Search for the cell housing the specified text and yield its (x, y) center coordinate. 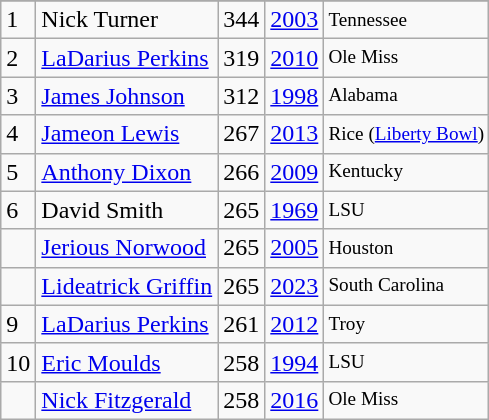
2016 (294, 400)
Troy (406, 324)
2013 (294, 134)
1969 (294, 210)
312 (242, 96)
261 (242, 324)
Jameon Lewis (127, 134)
Nick Turner (127, 20)
2012 (294, 324)
2009 (294, 172)
Eric Moulds (127, 362)
1994 (294, 362)
James Johnson (127, 96)
2010 (294, 58)
2003 (294, 20)
Kentucky (406, 172)
4 (18, 134)
6 (18, 210)
Anthony Dixon (127, 172)
1 (18, 20)
266 (242, 172)
2 (18, 58)
1998 (294, 96)
9 (18, 324)
3 (18, 96)
319 (242, 58)
2023 (294, 286)
South Carolina (406, 286)
267 (242, 134)
Jerious Norwood (127, 248)
Tennessee (406, 20)
10 (18, 362)
David Smith (127, 210)
2005 (294, 248)
Alabama (406, 96)
Lideatrick Griffin (127, 286)
344 (242, 20)
Houston (406, 248)
Nick Fitzgerald (127, 400)
5 (18, 172)
Rice (Liberty Bowl) (406, 134)
